Locate the cell with the specified text and output its (X, Y) center coordinate. 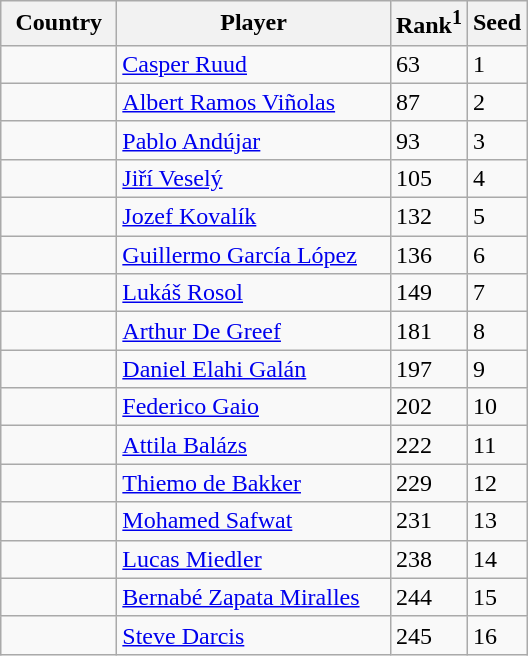
5 (496, 217)
Rank1 (428, 24)
6 (496, 255)
Daniel Elahi Galán (254, 369)
Seed (496, 24)
231 (428, 521)
15 (496, 597)
9 (496, 369)
Jozef Kovalík (254, 217)
229 (428, 483)
245 (428, 635)
Federico Gaio (254, 407)
Casper Ruud (254, 64)
Mohamed Safwat (254, 521)
12 (496, 483)
11 (496, 445)
Lucas Miedler (254, 559)
Steve Darcis (254, 635)
222 (428, 445)
181 (428, 331)
202 (428, 407)
Lukáš Rosol (254, 293)
149 (428, 293)
105 (428, 178)
2 (496, 102)
197 (428, 369)
Arthur De Greef (254, 331)
63 (428, 64)
1 (496, 64)
Attila Balázs (254, 445)
244 (428, 597)
14 (496, 559)
93 (428, 140)
Pablo Andújar (254, 140)
132 (428, 217)
Albert Ramos Viñolas (254, 102)
Bernabé Zapata Miralles (254, 597)
8 (496, 331)
4 (496, 178)
136 (428, 255)
Jiří Veselý (254, 178)
Thiemo de Bakker (254, 483)
10 (496, 407)
3 (496, 140)
16 (496, 635)
87 (428, 102)
7 (496, 293)
Country (59, 24)
Player (254, 24)
238 (428, 559)
Guillermo García López (254, 255)
13 (496, 521)
